Search for the cell housing the specified text and yield its [X, Y] center coordinate. 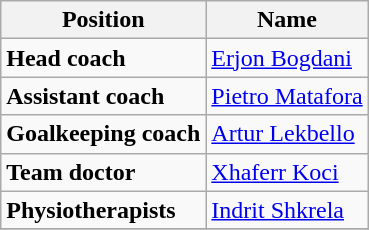
Goalkeeping coach [104, 134]
Name [287, 20]
Erjon Bogdani [287, 58]
Pietro Matafora [287, 96]
Head coach [104, 58]
Physiotherapists [104, 210]
Team doctor [104, 172]
Artur Lekbello [287, 134]
Xhaferr Koci [287, 172]
Indrit Shkrela [287, 210]
Assistant coach [104, 96]
Position [104, 20]
